Scan for the cell matching the given text and deliver its [x, y] coordinate at center. 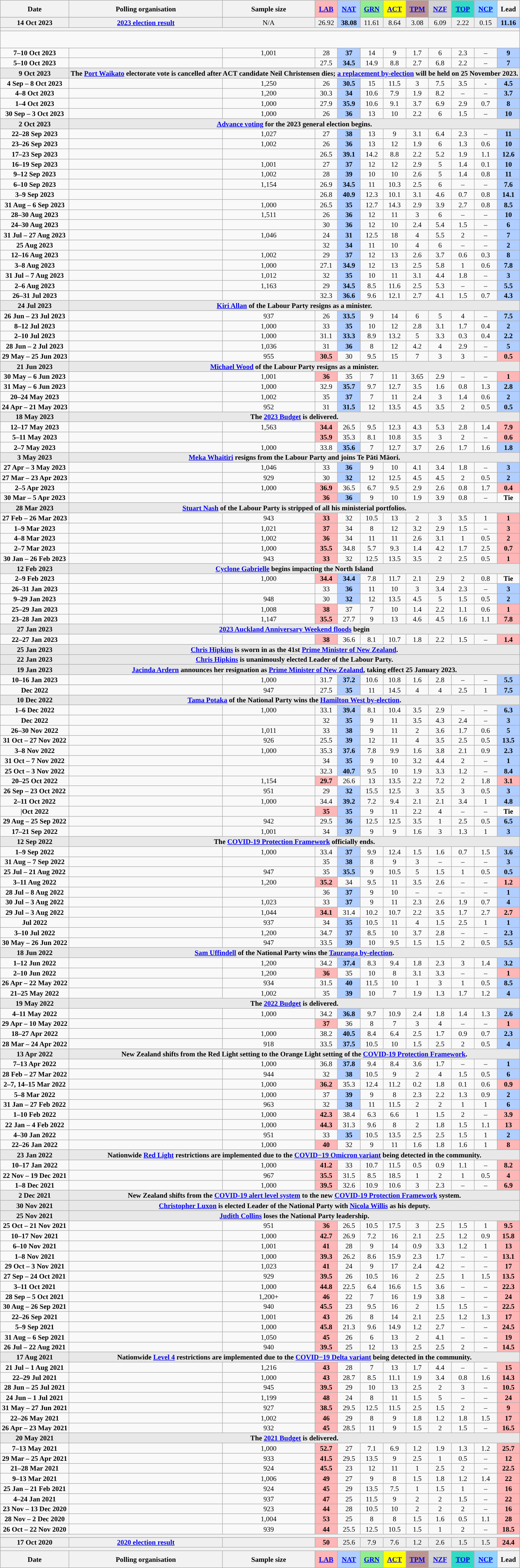
41.5 [326, 1459]
6.09 [440, 23]
1–4 Oct 2023 [35, 103]
19 Jan 2023 [35, 670]
10 Dec 2022 [35, 700]
4–11 May 2022 [35, 1013]
3–9 Sep 2023 [35, 194]
28 Jul – 8 Aug 2022 [35, 892]
2023 election result [146, 23]
29 Mar – 25 Apr 2021 [35, 1459]
1,511 [269, 214]
1,147 [269, 619]
7–13 May 2021 [35, 1448]
1,163 [269, 285]
2020 election result [146, 1542]
1,012 [269, 275]
3–10 Jul 2022 [35, 932]
22–28 Sep 2023 [35, 134]
9.3 [394, 548]
2 Oct 2023 [35, 123]
37.8 [349, 1064]
Michael Wood of the Labour Party resigns as a minister. [295, 366]
6.5 [508, 821]
New Zealand shifts from the Red Light setting to the Orange Light setting of the COVID-19 Protection Framework. [295, 1054]
20 May 2021 [35, 1438]
2–7 May 2023 [35, 447]
5–8 Mar 2022 [35, 1094]
22.3 [508, 1286]
1,050 [269, 1337]
44.8 [326, 1286]
27 Jan 2023 [35, 630]
40.5 [349, 1034]
26 Apr – 23 May 2021 [35, 1428]
30 Jul – 3 Aug 2022 [35, 902]
30 Jan – 26 Feb 2023 [35, 559]
2–7, 14–15 Mar 2022 [35, 1084]
36.5 [349, 488]
24 Jul 2023 [35, 306]
10.3 [394, 185]
17.5 [394, 1226]
4–8 Oct 2023 [35, 94]
New Zealand shifts from the COVID-19 alert level system to the new COVID-19 Protection Framework system. [295, 1195]
29 Aug – 25 Sep 2022 [35, 821]
22–27 Jan 2023 [35, 639]
38.2 [326, 1034]
40.7 [349, 771]
955 [269, 356]
2–9 Feb 2023 [35, 579]
39.3 [326, 1256]
26–31 Jul 2023 [35, 296]
Sam Uffindell of the National Party wins the Tauranga by-election. [295, 953]
24.5 [508, 1327]
11.2 [394, 1084]
1,563 [269, 427]
13.2 [394, 336]
10–16 Jan 2023 [35, 680]
11.1 [394, 1377]
26 Oct – 22 Nov 2020 [35, 1529]
963 [269, 1104]
25–29 Jan 2023 [35, 609]
29 Jul – 3 Aug 2022 [35, 912]
22–26 Sep 2021 [35, 1317]
37.6 [349, 750]
23 Jan 2022 [35, 1155]
12.1 [394, 296]
30 Mar – 5 Apr 2023 [35, 498]
9 Oct 2023 [35, 73]
30 May – 26 Jun 2022 [35, 943]
|Oct 2022 [35, 811]
0.2 [417, 1084]
4–8 Mar 2023 [35, 538]
1,199 [269, 1397]
31 Aug – 7 Sep 2022 [35, 861]
- [486, 83]
22–29 Jul 2021 [35, 1377]
Meka Whaitiri resigns from the Labour Party and joins Te Pāti Māori. [295, 457]
30 Nov 2021 [35, 1206]
53 [326, 1519]
15.9 [394, 1256]
14.2 [372, 154]
26.2 [349, 1256]
25.6 [349, 1542]
24–30 Aug 2023 [35, 225]
31 Oct – 7 Nov 2022 [35, 761]
The 2022 Budget is delivered. [295, 1003]
Jacinda Ardern announces her resignation as Prime Minister of New Zealand, taking effect 25 January 2023. [295, 670]
31 May – 27 Jun 2021 [35, 1408]
26 Jun – 23 Jul 2023 [35, 316]
19 [508, 1337]
38.4 [349, 1115]
35.6 [349, 447]
29 May – 25 Jun 2023 [35, 356]
12–17 May 2023 [35, 427]
31 Aug – 6 Sep 2023 [35, 205]
28 Jun – 2 Jul 2023 [35, 346]
47 [326, 1499]
15.5 [372, 791]
2 Dec 2021 [35, 1195]
28–30 Aug 2023 [35, 214]
20–24 May 2023 [35, 397]
15.8 [508, 1236]
27 Apr – 3 May 2023 [35, 468]
50 [326, 1542]
30.3 [326, 94]
30 May – 6 Jun 2023 [35, 376]
3–11 Oct 2021 [35, 1286]
Chris Hipkins is sworn in as the 41st Prime Minister of New Zealand. [295, 650]
18 [394, 235]
27 Sep – 24 Oct 2021 [35, 1277]
16.5 [508, 1428]
952 [269, 407]
25.7 [508, 1448]
29 Apr – 10 May 2022 [35, 1023]
3.08 [417, 23]
37.5 [349, 1044]
Advance voting for the 2023 general election begins. [295, 123]
The 2023 Budget is delivered. [295, 417]
21–25 May 2022 [35, 993]
1,006 [269, 1479]
932 [269, 1428]
25 Aug 2023 [35, 245]
26.92 [326, 23]
926 [269, 741]
1,216 [269, 1368]
22–26 Jan 2022 [35, 1145]
6.7 [372, 488]
942 [269, 821]
4–24 Jan 2021 [35, 1499]
21–28 Mar 2021 [35, 1468]
4 Sep – 8 Oct 2023 [35, 83]
6–10 Sep 2023 [35, 185]
41.2 [326, 1165]
Kiri Allan of the Labour Party resigns as a minister. [295, 306]
34.9 [349, 265]
31 May – 6 Jun 2023 [35, 387]
14 Oct 2023 [35, 23]
939 [269, 1529]
42.3 [326, 1115]
6–10 Nov 2021 [35, 1246]
Stuart Nash of the Labour Party is stripped of all his ministerial portfolios. [295, 508]
23–26 Sep 2023 [35, 144]
10–17 Nov 2021 [35, 1236]
40.9 [349, 194]
9.1 [394, 103]
32.6 [349, 1185]
0.15 [486, 23]
28.7 [349, 1377]
26 Sep – 23 Oct 2022 [35, 791]
5.4 [440, 225]
2–5 Apr 2023 [35, 488]
31 Oct – 27 Nov 2022 [35, 741]
11.6 [394, 285]
1–8 Dec 2021 [35, 1185]
48 [326, 1397]
18 May 2023 [35, 417]
9–13 Mar 2021 [35, 1479]
17 Oct 2020 [35, 1542]
17–21 Sep 2022 [35, 832]
25 Jan – 21 Feb 2021 [35, 1488]
23–28 Jan 2023 [35, 619]
3.65 [417, 376]
25 Jan 2023 [35, 650]
31.3 [349, 1125]
1,027 [269, 134]
24 Jun – 1 Jul 2021 [35, 1397]
6.6 [394, 1115]
11.7 [394, 579]
25 Oct – 21 Nov 2021 [35, 1226]
22 Nov – 19 Dec 2021 [35, 1175]
27 Feb – 26 Mar 2023 [35, 518]
967 [269, 1175]
923 [269, 1509]
26.6 [349, 781]
1,011 [269, 730]
10.4 [394, 710]
38.08 [349, 23]
7.1 [372, 1448]
918 [269, 1044]
30 Sep – 3 Oct 2023 [35, 114]
27.7 [349, 619]
2–7 Mar 2023 [35, 548]
934 [269, 983]
Jul 2022 [35, 923]
Christopher Luxon is elected Leader of the National Party with Nicola Willis as his deputy. [295, 1206]
5.2 [440, 154]
29.7 [326, 781]
8.3 [372, 963]
5.8 [440, 265]
35.2 [326, 882]
Chris Hipkins is unanimously elected Leader of the Labour Party. [295, 659]
25 Nov 2021 [35, 1216]
10.2 [372, 912]
1,021 [269, 528]
17–23 Sep 2023 [35, 154]
20–25 Oct 2022 [35, 781]
30 Aug – 26 Sep 2021 [35, 1307]
28 Jun – 25 Jul 2021 [35, 1388]
27 Mar – 23 Apr 2023 [35, 478]
3–8 Nov 2022 [35, 750]
927 [269, 1408]
The 2021 Budget is delivered. [295, 1438]
25 Oct – 3 Nov 2022 [35, 771]
24 Apr – 21 May 2023 [35, 407]
1,200+ [269, 1297]
17 Aug 2021 [35, 1357]
9–12 Sep 2023 [35, 174]
31.7 [326, 680]
5.7 [372, 548]
29 Oct – 3 Nov 2021 [35, 1266]
18–27 Apr 2022 [35, 1034]
22 Jan 2023 [35, 659]
31 Jul – 7 Aug 2023 [35, 275]
1,008 [269, 609]
5–10 Oct 2023 [35, 63]
27.1 [326, 265]
39.4 [349, 710]
21.3 [349, 1327]
19 May 2022 [35, 1003]
1–6 Dec 2022 [35, 710]
8.9 [372, 336]
33.1 [326, 710]
12.6 [508, 154]
18 Jun 2022 [35, 953]
10.1 [394, 194]
25 Jul – 21 Aug 2022 [35, 872]
31.1 [326, 336]
948 [269, 599]
5–9 Sep 2021 [35, 1327]
12–16 Aug 2023 [35, 255]
3–11 Aug 2022 [35, 882]
22–26 May 2021 [35, 1418]
14.1 [508, 194]
Tama Potaka of the National Party wins the Hamilton West by-election. [295, 700]
1–12 Jun 2022 [35, 963]
Nationwide Red Light restrictions are implemented due to the COVID−19 Omicron variant being detected in the community. [295, 1155]
34.8 [349, 548]
52.7 [326, 1448]
5–11 May 2023 [35, 437]
11.16 [508, 23]
34.1 [326, 912]
Nationwide Level 4 restrictions are implemented due to the COVID−19 Delta variant being detected in the community. [295, 1357]
16.6 [394, 1286]
28 Nov – 2 Dec 2020 [35, 1519]
1–8 Nov 2021 [35, 1256]
12 Sep 2022 [35, 841]
The COVID-19 Protection Framework officially ends. [295, 841]
1–9 Mar 2023 [35, 528]
49 [326, 1479]
45.8 [326, 1327]
8.64 [394, 23]
23 Nov – 13 Dec 2020 [35, 1509]
27.9 [326, 103]
24.4 [508, 1542]
28 Mar – 24 Apr 2022 [35, 1044]
6.8 [440, 63]
7–13 Apr 2022 [35, 1064]
26–31 Jan 2023 [35, 589]
4–30 Jan 2022 [35, 1135]
1–9 Sep 2022 [35, 852]
26.8 [326, 194]
32.9 [326, 387]
11.61 [372, 23]
8–12 Jul 2023 [35, 326]
N/A [269, 23]
42.7 [326, 1236]
1,250 [269, 83]
31.4 [349, 912]
3 May 2023 [35, 457]
2–11 Oct 2022 [35, 801]
36.2 [326, 1084]
35.7 [349, 387]
1,036 [269, 346]
933 [269, 1459]
31 Jul – 27 Aug 2023 [35, 235]
The Port Waikato electorate vote is cancelled after ACT candidate Neil Christensen dies; a replacement by-election will be held on 25 November 2023. [295, 73]
Judith Collins loses the National Party leadership. [295, 1216]
26–30 Nov 2022 [35, 730]
31 Aug – 6 Sep 2021 [35, 1337]
9–29 Jan 2023 [35, 599]
34.7 [326, 932]
39.1 [349, 154]
13.1 [508, 1256]
8.6 [372, 1256]
2023 Auckland Anniversary Weekend floods begin [295, 630]
26 Apr – 22 May 2022 [35, 983]
2–6 Aug 2023 [35, 285]
13 Apr 2022 [35, 1054]
3–8 Aug 2023 [35, 265]
4.8 [508, 801]
36.9 [326, 488]
33.8 [326, 447]
28 Mar 2023 [35, 508]
22 Jan – 4 Feb 2022 [35, 1125]
7–10 Oct 2023 [35, 53]
33.4 [326, 852]
28 Sep – 5 Oct 2021 [35, 1297]
945 [269, 1388]
1–10 Feb 2022 [35, 1115]
2–10 Jun 2022 [35, 973]
944 [269, 1074]
16–19 Sep 2023 [35, 164]
Cyclone Gabrielle begins impacting the North Island [295, 568]
21 Jul – 1 Aug 2021 [35, 1368]
28 Feb – 27 Mar 2022 [35, 1074]
31 Jan – 27 Feb 2022 [35, 1104]
39.2 [349, 801]
2–10 Jul 2023 [35, 336]
26 Jul – 22 Aug 2021 [35, 1347]
28.5 [349, 1428]
21 Jun 2023 [35, 366]
12 Feb 2023 [35, 568]
1,004 [269, 1519]
38.5 [326, 1408]
1,044 [269, 912]
44.3 [326, 1125]
37.4 [349, 963]
10–17 Jan 2022 [35, 1165]
37.2 [349, 680]
33.3 [349, 336]
2.22 [463, 23]
